Find where the given text appears and provide that cell's center as [x, y] coordinate. 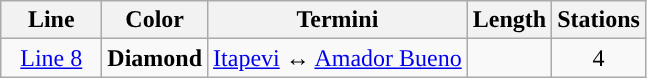
4 [599, 58]
Itapevi ↔ Amador Bueno [338, 58]
Diamond [155, 58]
Color [155, 20]
Line [52, 20]
Termini [338, 20]
Line 8 [52, 58]
Stations [599, 20]
Length [509, 20]
